Find where the given text appears and provide that cell's center as (X, Y) coordinate. 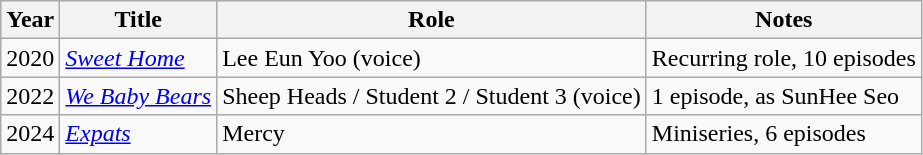
2022 (30, 96)
Sheep Heads / Student 2 / Student 3 (voice) (432, 96)
Sweet Home (138, 58)
Title (138, 20)
Expats (138, 134)
Year (30, 20)
2024 (30, 134)
2020 (30, 58)
We Baby Bears (138, 96)
1 episode, as SunHee Seo (784, 96)
Notes (784, 20)
Miniseries, 6 episodes (784, 134)
Mercy (432, 134)
Recurring role, 10 episodes (784, 58)
Role (432, 20)
Lee Eun Yoo (voice) (432, 58)
